Provide the (x, y) coordinate of the cell's center where the given text is located.  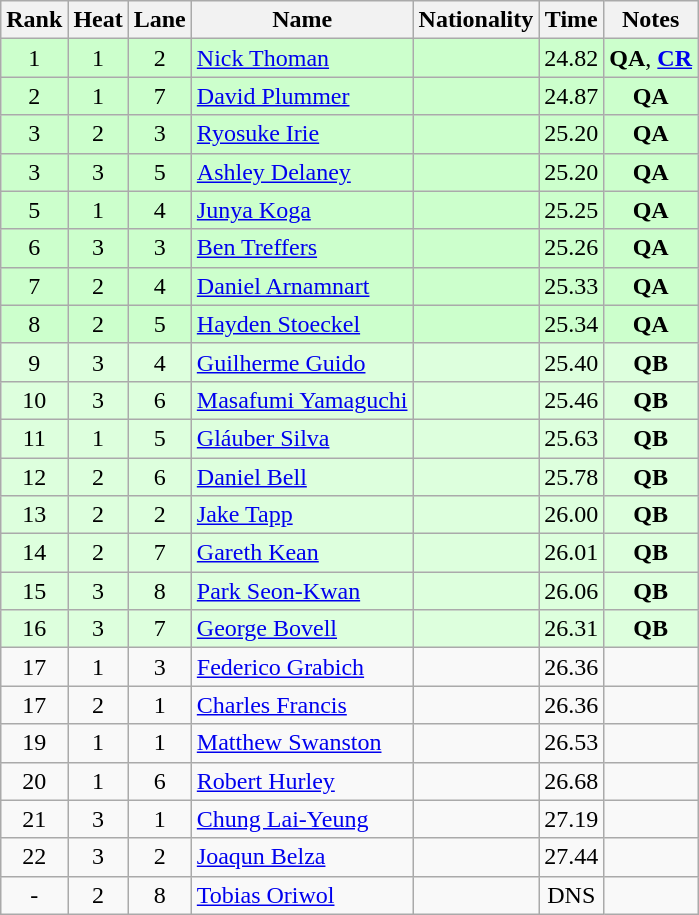
Chung Lai-Yeung (302, 819)
25.34 (572, 324)
DNS (572, 895)
25.26 (572, 248)
26.06 (572, 591)
27.44 (572, 857)
10 (34, 400)
Rank (34, 20)
Joaqun Belza (302, 857)
Charles Francis (302, 705)
Gláuber Silva (302, 438)
Daniel Arnamnart (302, 286)
27.19 (572, 819)
Time (572, 20)
Ryosuke Irie (302, 134)
Notes (651, 20)
Daniel Bell (302, 477)
Hayden Stoeckel (302, 324)
Gareth Kean (302, 553)
QA, CR (651, 58)
15 (34, 591)
24.82 (572, 58)
Masafumi Yamaguchi (302, 400)
24.87 (572, 96)
Matthew Swanston (302, 743)
25.40 (572, 362)
19 (34, 743)
16 (34, 629)
11 (34, 438)
26.53 (572, 743)
- (34, 895)
Jake Tapp (302, 515)
George Bovell (302, 629)
Heat (98, 20)
12 (34, 477)
Lane (160, 20)
David Plummer (302, 96)
25.63 (572, 438)
22 (34, 857)
26.31 (572, 629)
13 (34, 515)
14 (34, 553)
26.68 (572, 781)
Junya Koga (302, 210)
25.46 (572, 400)
26.01 (572, 553)
Robert Hurley (302, 781)
25.25 (572, 210)
Nationality (476, 20)
20 (34, 781)
Name (302, 20)
Tobias Oriwol (302, 895)
Ben Treffers (302, 248)
Park Seon-Kwan (302, 591)
Ashley Delaney (302, 172)
25.78 (572, 477)
Federico Grabich (302, 667)
25.33 (572, 286)
26.00 (572, 515)
9 (34, 362)
21 (34, 819)
Nick Thoman (302, 58)
Guilherme Guido (302, 362)
